Identify which cell holds the provided text, then report its (X, Y) central coordinate. 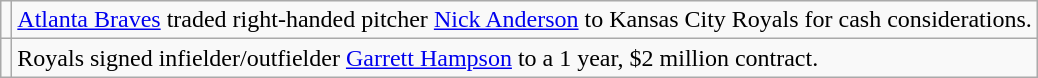
Atlanta Braves traded right-handed pitcher Nick Anderson to Kansas City Royals for cash considerations. (525, 20)
Royals signed infielder/outfielder Garrett Hampson to a 1 year, $2 million contract. (525, 58)
